Determine the [X, Y] coordinate at the center of the cell enclosing the given text.  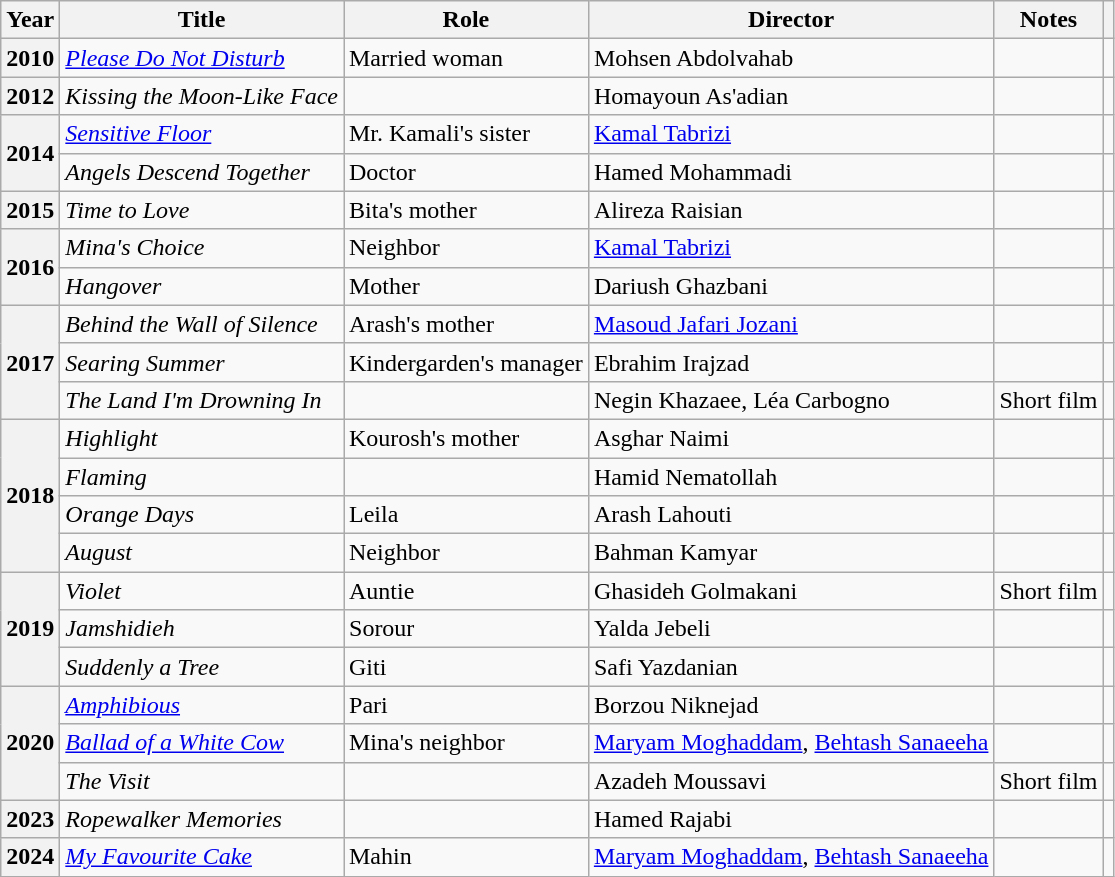
Borzou Niknejad [791, 705]
Mother [466, 286]
Kindergarden's manager [466, 362]
2020 [30, 743]
Bahman Kamyar [791, 553]
2023 [30, 819]
Hangover [202, 286]
2017 [30, 362]
Hamed Rajabi [791, 819]
Searing Summer [202, 362]
Flaming [202, 477]
Violet [202, 591]
The Land I'm Drowning In [202, 400]
Auntie [466, 591]
Suddenly a Tree [202, 667]
Behind the Wall of Silence [202, 324]
Married woman [466, 58]
The Visit [202, 781]
Role [466, 20]
Angels Descend Together [202, 172]
2016 [30, 267]
Pari [466, 705]
Azadeh Moussavi [791, 781]
Mina's neighbor [466, 743]
Amphibious [202, 705]
Hamed Mohammadi [791, 172]
Time to Love [202, 210]
2015 [30, 210]
2010 [30, 58]
Mina's Choice [202, 248]
Kissing the Moon-Like Face [202, 96]
Arash Lahouti [791, 515]
Sorour [466, 629]
Hamid Nematollah [791, 477]
Yalda Jebeli [791, 629]
Kourosh's mother [466, 438]
Masoud Jafari Jozani [791, 324]
August [202, 553]
Leila [466, 515]
Director [791, 20]
Ebrahim Irajzad [791, 362]
Mohsen Abdolvahab [791, 58]
Giti [466, 667]
Please Do Not Disturb [202, 58]
Dariush Ghazbani [791, 286]
2018 [30, 495]
Orange Days [202, 515]
Doctor [466, 172]
Title [202, 20]
2014 [30, 153]
Arash's mother [466, 324]
Asghar Naimi [791, 438]
Bita's mother [466, 210]
Year [30, 20]
Alireza Raisian [791, 210]
Sensitive Floor [202, 134]
Jamshidieh [202, 629]
Ghasideh Golmakani [791, 591]
2019 [30, 629]
2024 [30, 857]
Safi Yazdanian [791, 667]
Negin Khazaee, Léa Carbogno [791, 400]
Homayoun As'adian [791, 96]
Highlight [202, 438]
Ballad of a White Cow [202, 743]
Mr. Kamali's sister [466, 134]
Ropewalker Memories [202, 819]
Notes [1048, 20]
2012 [30, 96]
Mahin [466, 857]
My Favourite Cake [202, 857]
